Find where the given text appears and provide that cell's center as [X, Y] coordinate. 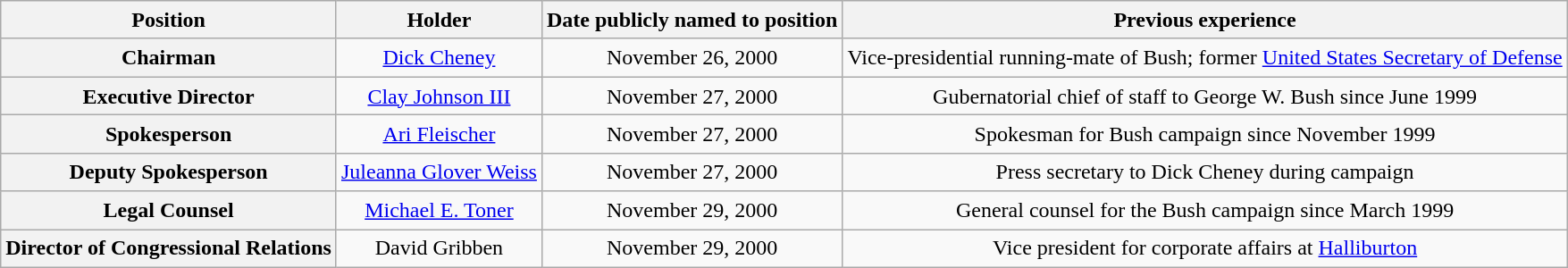
Clay Johnson III [439, 96]
Chairman [169, 57]
General counsel for the Bush campaign since March 1999 [1204, 211]
Spokesperson [169, 134]
Vice president for corporate affairs at Halliburton [1204, 248]
November 26, 2000 [692, 57]
Executive Director [169, 96]
Legal Counsel [169, 211]
Dick Cheney [439, 57]
Ari Fleischer [439, 134]
Director of Congressional Relations [169, 248]
Press secretary to Dick Cheney during campaign [1204, 172]
Position [169, 20]
David Gribben [439, 248]
Previous experience [1204, 20]
Holder [439, 20]
Juleanna Glover Weiss [439, 172]
Michael E. Toner [439, 211]
Spokesman for Bush campaign since November 1999 [1204, 134]
Gubernatorial chief of staff to George W. Bush since June 1999 [1204, 96]
Deputy Spokesperson [169, 172]
Vice-presidential running-mate of Bush; former United States Secretary of Defense [1204, 57]
Date publicly named to position [692, 20]
